Capture the cell that displays the provided text and extract its [x, y] central coordinate. 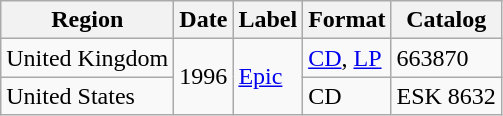
CD [347, 96]
United States [88, 96]
CD, LP [347, 58]
1996 [204, 77]
Date [204, 20]
Catalog [446, 20]
Region [88, 20]
Label [268, 20]
ESK 8632 [446, 96]
Format [347, 20]
United Kingdom [88, 58]
Epic [268, 77]
663870 [446, 58]
